Capture the cell that displays the provided text and extract its [X, Y] central coordinate. 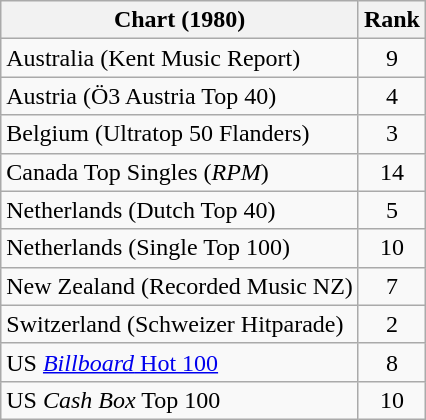
New Zealand (Recorded Music NZ) [180, 286]
Austria (Ö3 Austria Top 40) [180, 96]
Rank [392, 20]
5 [392, 210]
Belgium (Ultratop 50 Flanders) [180, 134]
Australia (Kent Music Report) [180, 58]
2 [392, 324]
9 [392, 58]
Canada Top Singles (RPM) [180, 172]
14 [392, 172]
Chart (1980) [180, 20]
8 [392, 362]
Netherlands (Single Top 100) [180, 248]
Netherlands (Dutch Top 40) [180, 210]
4 [392, 96]
Switzerland (Schweizer Hitparade) [180, 324]
7 [392, 286]
US Cash Box Top 100 [180, 400]
US Billboard Hot 100 [180, 362]
3 [392, 134]
